Locate the cell with the specified text and output its [X, Y] center coordinate. 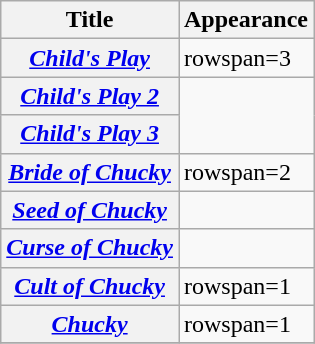
Appearance [246, 20]
Title [90, 20]
Seed of Chucky [90, 210]
Child's Play 2 [90, 96]
rowspan=2 [246, 172]
Child's Play [90, 58]
Curse of Chucky [90, 248]
Bride of Chucky [90, 172]
Cult of Chucky [90, 286]
rowspan=3 [246, 58]
Chucky [90, 324]
Child's Play 3 [90, 134]
